Return (x, y) of the center of cell containing provided text 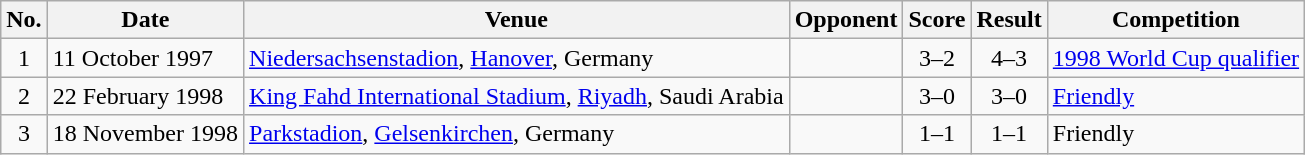
King Fahd International Stadium, Riyadh, Saudi Arabia (517, 96)
18 November 1998 (145, 134)
Parkstadion, Gelsenkirchen, Germany (517, 134)
Venue (517, 20)
2 (24, 96)
No. (24, 20)
3–2 (937, 58)
11 October 1997 (145, 58)
Competition (1176, 20)
Opponent (846, 20)
4–3 (1009, 58)
Date (145, 20)
22 February 1998 (145, 96)
3 (24, 134)
Niedersachsenstadion, Hanover, Germany (517, 58)
Result (1009, 20)
Score (937, 20)
1998 World Cup qualifier (1176, 58)
1 (24, 58)
